For the text-containing cell, return its midpoint in (X, Y) coordinate format. 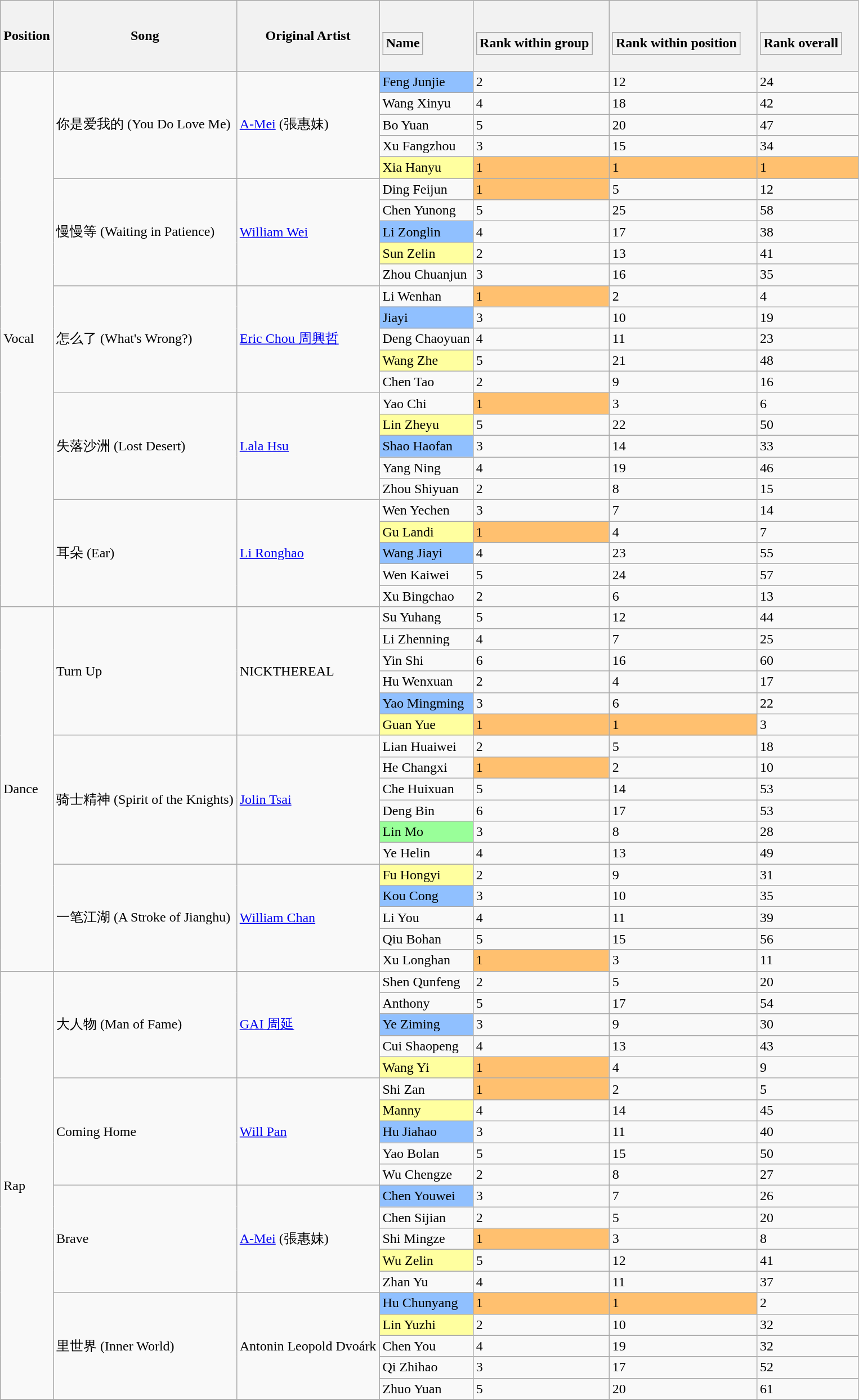
耳朵 (Ear) (145, 553)
Yao Chi (426, 403)
46 (808, 468)
Shi Zan (426, 1089)
Xu Longhan (426, 960)
42 (808, 103)
28 (808, 832)
33 (808, 446)
GAI 周延 (308, 1025)
Xu Bingchao (426, 596)
Lin Mo (426, 832)
39 (808, 918)
Turn Up (145, 671)
Li Wenhan (426, 296)
Wu Chengze (426, 1175)
Hu Chunyang (426, 1303)
Cui Shaopeng (426, 1046)
34 (808, 146)
Su Yuhang (426, 618)
40 (808, 1131)
Kou Cong (426, 896)
Lin Zheyu (426, 424)
Song (145, 36)
Will Pan (308, 1131)
Eric Chou 周興哲 (308, 339)
Zhou Shiyuan (426, 489)
Deng Bin (426, 810)
Lin Yuzhi (426, 1325)
Manny (426, 1110)
49 (808, 853)
Jiayi (426, 317)
Zhuo Yuan (426, 1389)
Bo Yuan (426, 124)
Qiu Bohan (426, 939)
里世界 (Inner World) (145, 1346)
Gu Landi (426, 532)
Qi Zhihao (426, 1367)
怎么了 (What's Wrong?) (145, 339)
William Wei (308, 232)
Hu Jiahao (426, 1131)
Sun Zelin (426, 253)
Zhan Yu (426, 1282)
Shao Haofan (426, 446)
Original Artist (308, 36)
你是爱我的 (You Do Love Me) (145, 124)
Yao Mingming (426, 703)
Hu Wenxuan (426, 682)
37 (808, 1282)
Chen You (426, 1346)
26 (808, 1196)
58 (808, 211)
Zhou Chuanjun (426, 275)
47 (808, 124)
54 (808, 1003)
Deng Chaoyuan (426, 339)
Chen Yunong (426, 211)
30 (808, 1025)
Yao Bolan (426, 1153)
38 (808, 232)
Li Zonglin (426, 232)
Vocal (27, 339)
Wang Zhe (426, 360)
48 (808, 360)
Anthony (426, 1003)
Ye Helin (426, 853)
Li Ronghao (308, 553)
Chen Sijian (426, 1218)
Antonin Leopold Dvoárk (308, 1346)
慢慢等 (Waiting in Patience) (145, 232)
Che Huixuan (426, 789)
William Chan (308, 918)
大人物 (Man of Fame) (145, 1025)
Chen Youwei (426, 1196)
55 (808, 553)
Wang Yi (426, 1067)
Li Zhenning (426, 639)
Xia Hanyu (426, 168)
Brave (145, 1239)
Feng Junjie (426, 82)
44 (808, 618)
Chen Tao (426, 382)
60 (808, 660)
Wang Jiayi (426, 553)
失落沙洲 (Lost Desert) (145, 446)
21 (683, 360)
56 (808, 939)
31 (808, 875)
Wen Kaiwei (426, 575)
45 (808, 1110)
61 (808, 1389)
Dance (27, 789)
Wen Yechen (426, 511)
Ding Feijun (426, 189)
Fu Hongyi (426, 875)
Wu Zelin (426, 1260)
Li You (426, 918)
Guan Yue (426, 724)
Wang Xinyu (426, 103)
骑士精神 (Spirit of the Knights) (145, 799)
Yang Ning (426, 468)
Xu Fangzhou (426, 146)
57 (808, 575)
Rap (27, 1186)
Ye Ziming (426, 1025)
He Changxi (426, 767)
Position (27, 36)
43 (808, 1046)
27 (808, 1175)
Lala Hsu (308, 446)
Lian Huaiwei (426, 746)
Shen Qunfeng (426, 982)
NICKTHEREAL (308, 671)
Coming Home (145, 1131)
Yin Shi (426, 660)
Shi Mingze (426, 1239)
52 (808, 1367)
Jolin Tsai (308, 799)
一笔江湖 (A Stroke of Jianghu) (145, 918)
